Capture the cell that displays the provided text and extract its [X, Y] central coordinate. 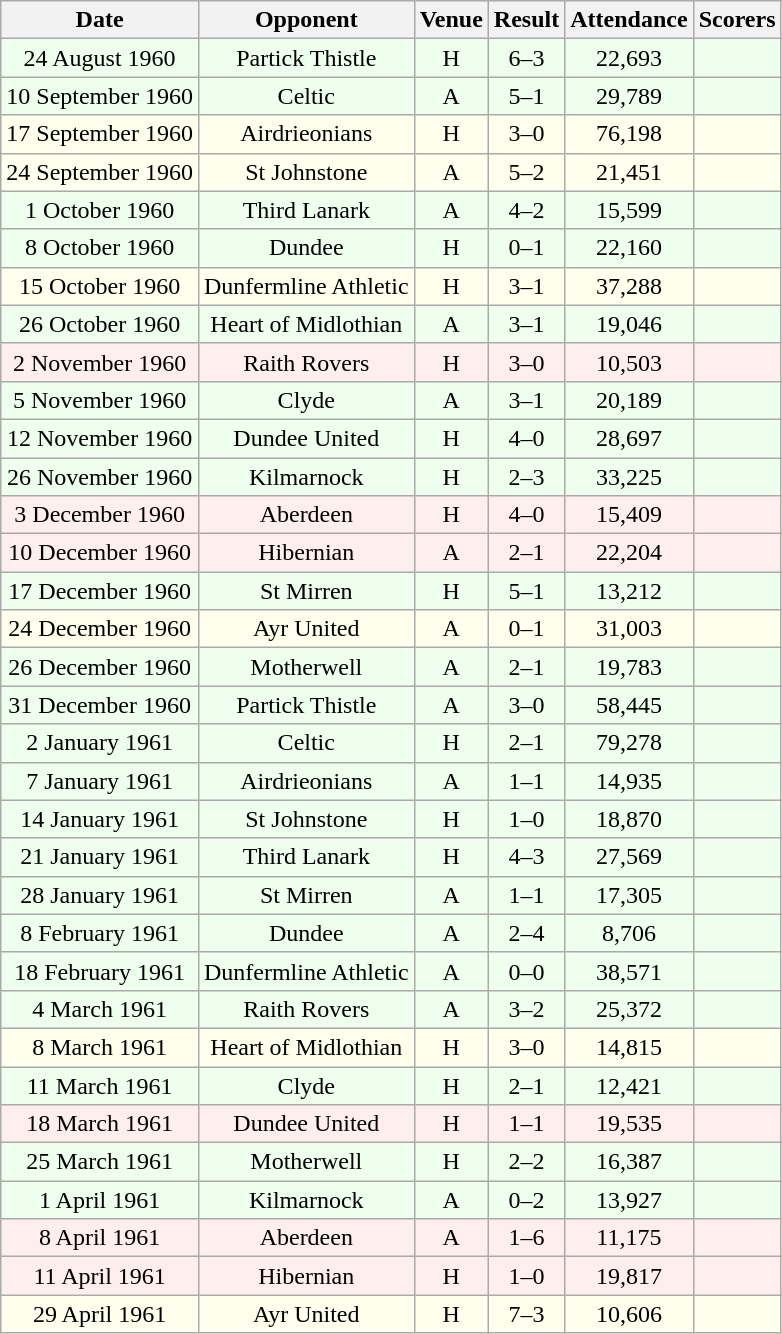
37,288 [629, 286]
4–3 [526, 857]
19,783 [629, 667]
4 March 1961 [100, 1009]
15,409 [629, 515]
Venue [451, 20]
24 December 1960 [100, 629]
31,003 [629, 629]
3 December 1960 [100, 515]
18,870 [629, 819]
2 January 1961 [100, 743]
1 April 1961 [100, 1200]
29,789 [629, 96]
13,212 [629, 591]
17 December 1960 [100, 591]
5–2 [526, 172]
31 December 1960 [100, 705]
38,571 [629, 971]
19,046 [629, 324]
8 February 1961 [100, 933]
5 November 1960 [100, 400]
Date [100, 20]
15,599 [629, 210]
4–2 [526, 210]
18 February 1961 [100, 971]
7–3 [526, 1314]
1–6 [526, 1238]
2–2 [526, 1162]
8,706 [629, 933]
Opponent [306, 20]
18 March 1961 [100, 1124]
22,204 [629, 553]
12 November 1960 [100, 438]
14,935 [629, 781]
8 March 1961 [100, 1047]
26 December 1960 [100, 667]
6–3 [526, 58]
24 August 1960 [100, 58]
0–2 [526, 1200]
2–3 [526, 477]
33,225 [629, 477]
10 December 1960 [100, 553]
16,387 [629, 1162]
29 April 1961 [100, 1314]
26 October 1960 [100, 324]
Scorers [737, 20]
25 March 1961 [100, 1162]
3–2 [526, 1009]
Result [526, 20]
2 November 1960 [100, 362]
0–0 [526, 971]
26 November 1960 [100, 477]
21,451 [629, 172]
28,697 [629, 438]
25,372 [629, 1009]
8 October 1960 [100, 248]
21 January 1961 [100, 857]
8 April 1961 [100, 1238]
11 March 1961 [100, 1085]
11,175 [629, 1238]
Attendance [629, 20]
11 April 1961 [100, 1276]
24 September 1960 [100, 172]
58,445 [629, 705]
10,503 [629, 362]
14 January 1961 [100, 819]
22,160 [629, 248]
19,817 [629, 1276]
17,305 [629, 895]
7 January 1961 [100, 781]
1 October 1960 [100, 210]
15 October 1960 [100, 286]
79,278 [629, 743]
20,189 [629, 400]
19,535 [629, 1124]
2–4 [526, 933]
10 September 1960 [100, 96]
22,693 [629, 58]
10,606 [629, 1314]
17 September 1960 [100, 134]
76,198 [629, 134]
27,569 [629, 857]
14,815 [629, 1047]
12,421 [629, 1085]
28 January 1961 [100, 895]
13,927 [629, 1200]
